Return the [X, Y] coordinate for the center point of the cell that contains the specified text.  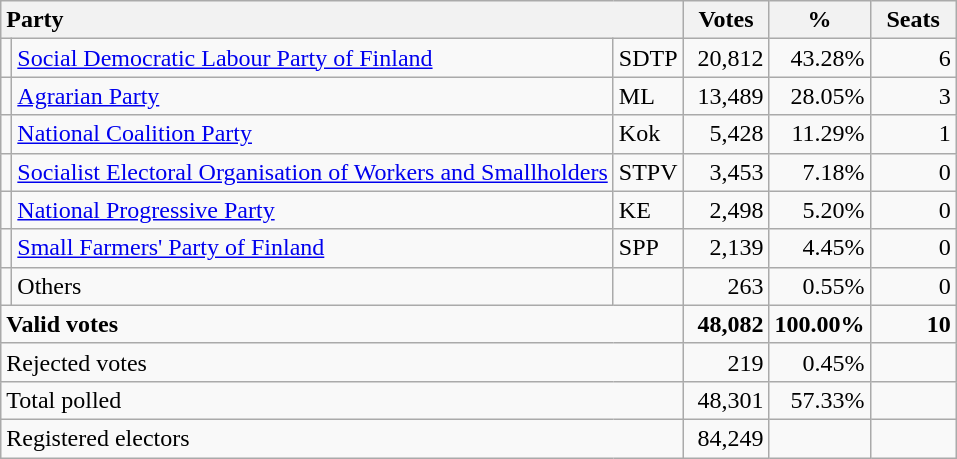
48,082 [726, 324]
Small Farmers' Party of Finland [312, 248]
Socialist Electoral Organisation of Workers and Smallholders [312, 172]
5,428 [726, 134]
Registered electors [342, 438]
ML [648, 96]
Kok [648, 134]
11.29% [820, 134]
Total polled [342, 400]
3 [913, 96]
20,812 [726, 58]
Valid votes [342, 324]
7.18% [820, 172]
10 [913, 324]
28.05% [820, 96]
Rejected votes [342, 362]
SDTP [648, 58]
2,498 [726, 210]
Seats [913, 20]
6 [913, 58]
STPV [648, 172]
0.55% [820, 286]
5.20% [820, 210]
Votes [726, 20]
Party [342, 20]
43.28% [820, 58]
SPP [648, 248]
2,139 [726, 248]
263 [726, 286]
1 [913, 134]
219 [726, 362]
3,453 [726, 172]
100.00% [820, 324]
4.45% [820, 248]
KE [648, 210]
Agrarian Party [312, 96]
Social Democratic Labour Party of Finland [312, 58]
13,489 [726, 96]
Others [312, 286]
48,301 [726, 400]
0.45% [820, 362]
84,249 [726, 438]
National Coalition Party [312, 134]
National Progressive Party [312, 210]
57.33% [820, 400]
% [820, 20]
